Detect which cell encompasses the target text, then output its [X, Y] center coordinate. 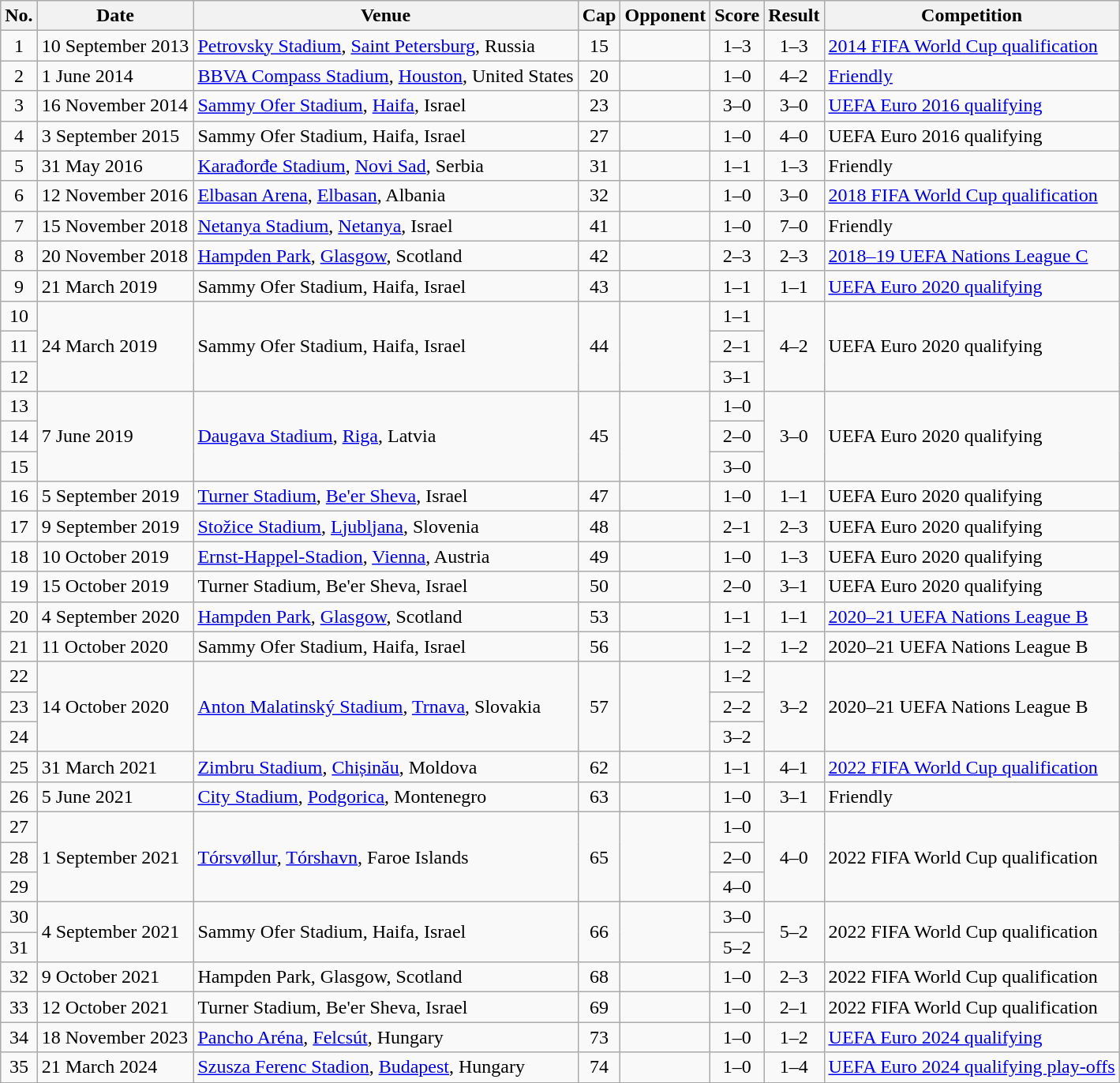
Petrovsky Stadium, Saint Petersburg, Russia [385, 46]
Netanya Stadium, Netanya, Israel [385, 226]
5 June 2021 [115, 796]
41 [599, 226]
10 October 2019 [115, 556]
49 [599, 556]
26 [19, 796]
3 [19, 106]
14 [19, 437]
1 [19, 46]
43 [599, 286]
12 October 2021 [115, 1007]
Szusza Ferenc Stadion, Budapest, Hungary [385, 1067]
Anton Malatinský Stadium, Trnava, Slovakia [385, 706]
57 [599, 706]
4 September 2020 [115, 616]
9 [19, 286]
2018–19 UEFA Nations League C [972, 256]
16 November 2014 [115, 106]
UEFA Euro 2024 qualifying play-offs [972, 1067]
20 November 2018 [115, 256]
Zimbru Stadium, Chișinău, Moldova [385, 766]
2 [19, 76]
2014 FIFA World Cup qualification [972, 46]
11 [19, 346]
2018 FIFA World Cup qualification [972, 196]
33 [19, 1007]
5 September 2019 [115, 497]
13 [19, 407]
47 [599, 497]
UEFA Euro 2024 qualifying [972, 1037]
19 [19, 586]
18 November 2023 [115, 1037]
BBVA Compass Stadium, Houston, United States [385, 76]
Ernst-Happel-Stadion, Vienna, Austria [385, 556]
22 [19, 676]
City Stadium, Podgorica, Montenegro [385, 796]
4 [19, 136]
Opponent [665, 16]
30 [19, 917]
21 March 2019 [115, 286]
74 [599, 1067]
69 [599, 1007]
15 November 2018 [115, 226]
No. [19, 16]
12 November 2016 [115, 196]
Venue [385, 16]
10 [19, 316]
9 September 2019 [115, 527]
28 [19, 856]
45 [599, 437]
21 March 2024 [115, 1067]
42 [599, 256]
6 [19, 196]
68 [599, 977]
18 [19, 556]
9 October 2021 [115, 977]
65 [599, 856]
14 October 2020 [115, 706]
50 [599, 586]
7 June 2019 [115, 437]
24 [19, 736]
29 [19, 887]
Elbasan Arena, Elbasan, Albania [385, 196]
Daugava Stadium, Riga, Latvia [385, 437]
5 [19, 166]
7–0 [794, 226]
12 [19, 377]
17 [19, 527]
35 [19, 1067]
1–4 [794, 1067]
Result [794, 16]
53 [599, 616]
2–2 [737, 706]
63 [599, 796]
56 [599, 646]
Tórsvøllur, Tórshavn, Faroe Islands [385, 856]
Karađorđe Stadium, Novi Sad, Serbia [385, 166]
31 May 2016 [115, 166]
31 March 2021 [115, 766]
44 [599, 346]
10 September 2013 [115, 46]
1 September 2021 [115, 856]
3 September 2015 [115, 136]
66 [599, 932]
48 [599, 527]
Pancho Aréna, Felcsút, Hungary [385, 1037]
Stožice Stadium, Ljubljana, Slovenia [385, 527]
8 [19, 256]
24 March 2019 [115, 346]
21 [19, 646]
7 [19, 226]
15 October 2019 [115, 586]
62 [599, 766]
Competition [972, 16]
4–1 [794, 766]
Date [115, 16]
16 [19, 497]
34 [19, 1037]
73 [599, 1037]
25 [19, 766]
4 September 2021 [115, 932]
11 October 2020 [115, 646]
1 June 2014 [115, 76]
Cap [599, 16]
Score [737, 16]
